From the cell containing the given text, extract its center point as (x, y) coordinate. 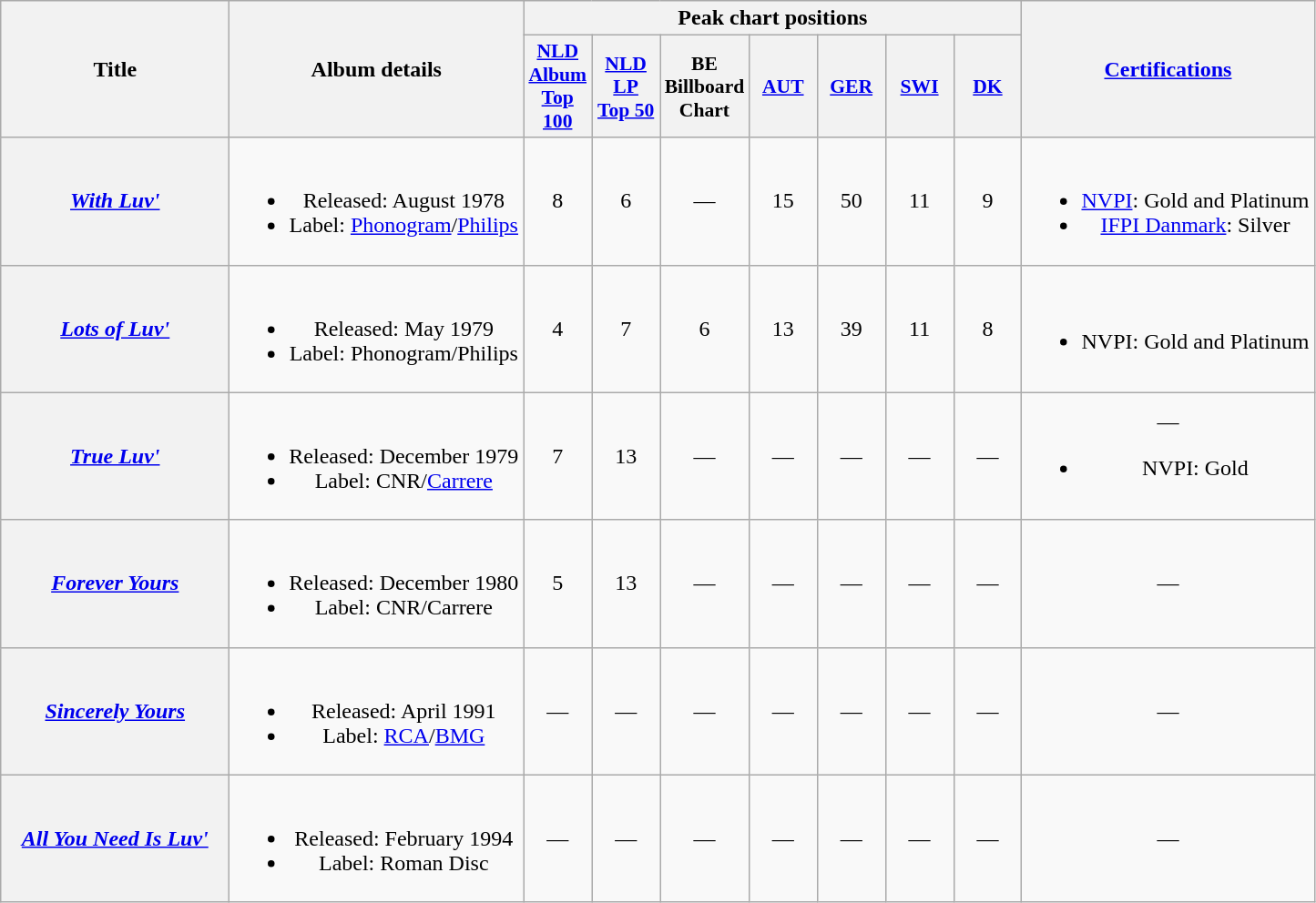
4 (557, 329)
5 (557, 583)
Lots of Luv' (115, 329)
Title (115, 69)
Released: August 1978Label: Phonogram/Philips (377, 201)
AUT (783, 86)
DK (987, 86)
NLD Album Top 100 (557, 86)
All You Need Is Luv' (115, 838)
With Luv' (115, 201)
—NVPI: Gold (1168, 456)
Forever Yours (115, 583)
Released: April 1991Label: RCA/BMG (377, 711)
Sincerely Yours (115, 711)
BE Billboard Chart (705, 86)
NLD LP Top 50 (627, 86)
Released: February 1994Label: Roman Disc (377, 838)
NVPI: Gold and Platinum (1168, 329)
Album details (377, 69)
SWI (920, 86)
NVPI: Gold and PlatinumIFPI Danmark: Silver (1168, 201)
Certifications (1168, 69)
Released: May 1979Label: Phonogram/Philips (377, 329)
50 (851, 201)
GER (851, 86)
Released: December 1980Label: CNR/Carrere (377, 583)
Peak chart positions (772, 18)
39 (851, 329)
Released: December 1979Label: CNR/Carrere (377, 456)
9 (987, 201)
15 (783, 201)
True Luv' (115, 456)
